Determine the [x, y] coordinate at the center of the cell enclosing the given text.  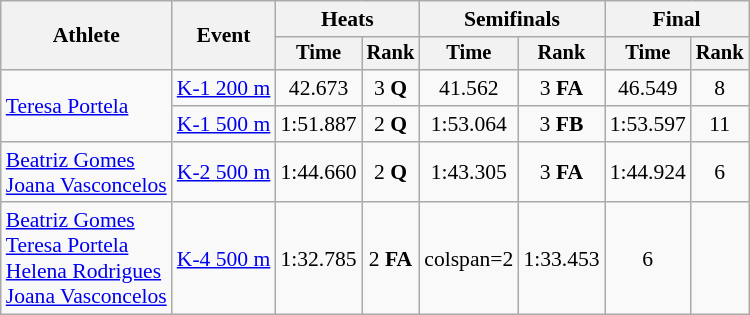
3 FB [561, 124]
1:53.597 [648, 124]
1:51.887 [318, 124]
1:32.785 [318, 259]
41.562 [468, 88]
K-2 500 m [224, 172]
11 [720, 124]
8 [720, 88]
Event [224, 36]
colspan=2 [468, 259]
Heats [347, 19]
1:53.064 [468, 124]
3 Q [391, 88]
K-1 500 m [224, 124]
Athlete [86, 36]
42.673 [318, 88]
2 FA [391, 259]
Final [677, 19]
K-4 500 m [224, 259]
1:44.924 [648, 172]
Beatriz GomesTeresa PortelaHelena RodriguesJoana Vasconcelos [86, 259]
Teresa Portela [86, 106]
Beatriz GomesJoana Vasconcelos [86, 172]
1:44.660 [318, 172]
K-1 200 m [224, 88]
Semifinals [512, 19]
46.549 [648, 88]
1:33.453 [561, 259]
1:43.305 [468, 172]
